Provide the [x, y] coordinate of the cell's center where the given text is located.  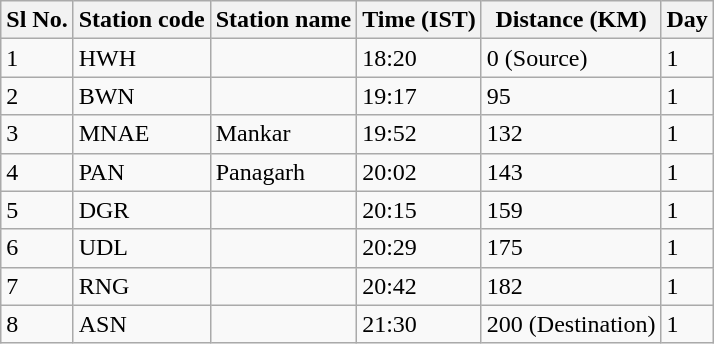
Station name [283, 20]
143 [571, 172]
2 [37, 96]
Sl No. [37, 20]
20:29 [420, 248]
6 [37, 248]
20:02 [420, 172]
Day [687, 20]
182 [571, 286]
Time (IST) [420, 20]
19:52 [420, 134]
7 [37, 286]
0 (Source) [571, 58]
ASN [142, 324]
19:17 [420, 96]
95 [571, 96]
5 [37, 210]
20:15 [420, 210]
PAN [142, 172]
BWN [142, 96]
18:20 [420, 58]
132 [571, 134]
159 [571, 210]
3 [37, 134]
8 [37, 324]
Mankar [283, 134]
175 [571, 248]
DGR [142, 210]
Distance (KM) [571, 20]
UDL [142, 248]
MNAE [142, 134]
21:30 [420, 324]
RNG [142, 286]
Panagarh [283, 172]
200 (Destination) [571, 324]
4 [37, 172]
HWH [142, 58]
20:42 [420, 286]
Station code [142, 20]
